Locate the cell with the specified text and output its [x, y] center coordinate. 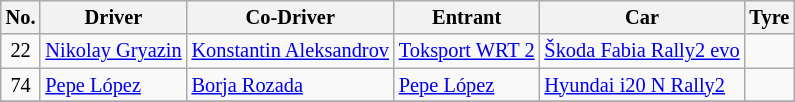
22 [21, 51]
Car [642, 17]
Driver [113, 17]
Škoda Fabia Rally2 evo [642, 51]
Borja Rozada [290, 85]
Co-Driver [290, 17]
Hyundai i20 N Rally2 [642, 85]
Konstantin Aleksandrov [290, 51]
Toksport WRT 2 [467, 51]
Nikolay Gryazin [113, 51]
Tyre [770, 17]
74 [21, 85]
No. [21, 17]
Entrant [467, 17]
